Extract the (X, Y) coordinate from the center of the cell holding the provided text.  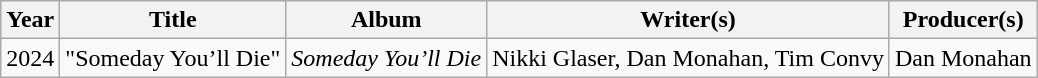
"Someday You’ll Die" (173, 58)
Producer(s) (963, 20)
Year (30, 20)
Album (386, 20)
2024 (30, 58)
Title (173, 20)
Dan Monahan (963, 58)
Someday You’ll Die (386, 58)
Writer(s) (688, 20)
Nikki Glaser, Dan Monahan, Tim Convy (688, 58)
